Return (x, y) of the center of cell containing provided text 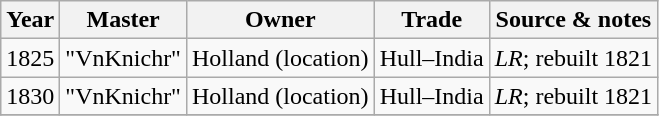
Owner (280, 20)
Trade (432, 20)
Year (30, 20)
Master (124, 20)
1825 (30, 58)
1830 (30, 96)
Source & notes (573, 20)
